Return [x, y] of the center of cell containing provided text 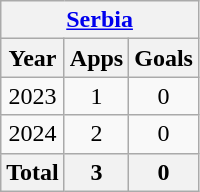
2023 [33, 96]
1 [96, 96]
Year [33, 58]
3 [96, 172]
2024 [33, 134]
Serbia [100, 20]
2 [96, 134]
Total [33, 172]
Goals [164, 58]
Apps [96, 58]
